Provide the (X, Y) coordinate of the cell's center where the given text is located.  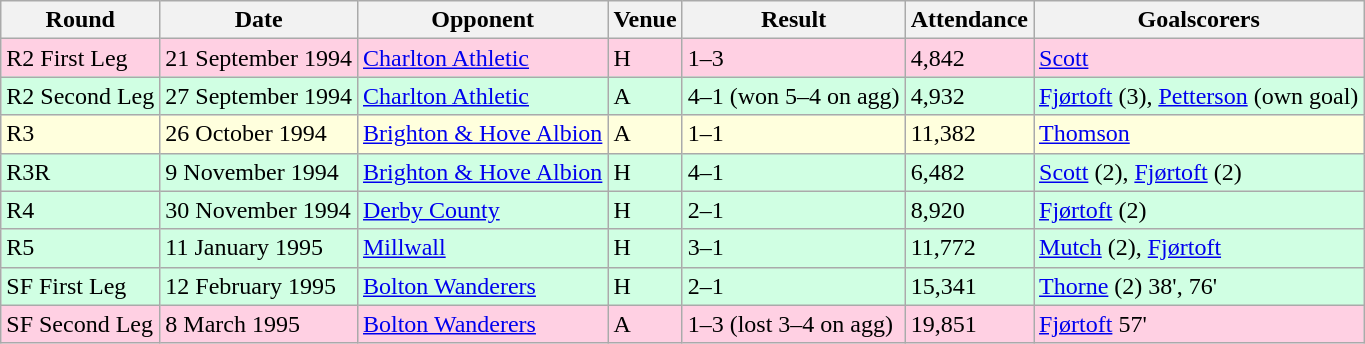
4–1 (794, 172)
Thorne (2) 38', 76' (1199, 286)
Round (80, 20)
R4 (80, 210)
4,842 (969, 58)
R3 (80, 134)
11,772 (969, 248)
11 January 1995 (259, 248)
Mutch (2), Fjørtoft (1199, 248)
15,341 (969, 286)
11,382 (969, 134)
1–3 (794, 58)
21 September 1994 (259, 58)
Millwall (482, 248)
1–1 (794, 134)
Fjørtoft 57' (1199, 324)
19,851 (969, 324)
Venue (645, 20)
Opponent (482, 20)
Fjørtoft (2) (1199, 210)
26 October 1994 (259, 134)
Scott (2), Fjørtoft (2) (1199, 172)
30 November 1994 (259, 210)
8 March 1995 (259, 324)
Fjørtoft (3), Petterson (own goal) (1199, 96)
Scott (1199, 58)
1–3 (lost 3–4 on agg) (794, 324)
Goalscorers (1199, 20)
SF First Leg (80, 286)
R5 (80, 248)
6,482 (969, 172)
Date (259, 20)
SF Second Leg (80, 324)
12 February 1995 (259, 286)
R3R (80, 172)
R2 Second Leg (80, 96)
4–1 (won 5–4 on agg) (794, 96)
4,932 (969, 96)
8,920 (969, 210)
Derby County (482, 210)
27 September 1994 (259, 96)
R2 First Leg (80, 58)
Result (794, 20)
Thomson (1199, 134)
3–1 (794, 248)
Attendance (969, 20)
9 November 1994 (259, 172)
